Locate the cell with the specified text and output its [X, Y] center coordinate. 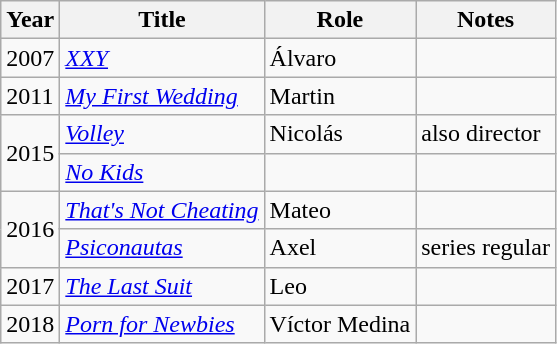
2015 [30, 153]
Mateo [340, 210]
My First Wedding [162, 96]
Nicolás [340, 134]
Title [162, 20]
Axel [340, 248]
Notes [486, 20]
Volley [162, 134]
That's Not Cheating [162, 210]
2016 [30, 229]
Álvaro [340, 58]
Year [30, 20]
Leo [340, 286]
Martin [340, 96]
2007 [30, 58]
2017 [30, 286]
The Last Suit [162, 286]
Psiconautas [162, 248]
Porn for Newbies [162, 324]
No Kids [162, 172]
also director [486, 134]
Role [340, 20]
XXY [162, 58]
series regular [486, 248]
2018 [30, 324]
2011 [30, 96]
Víctor Medina [340, 324]
